Output the [x, y] coordinate of the center of the cell containing the given text.  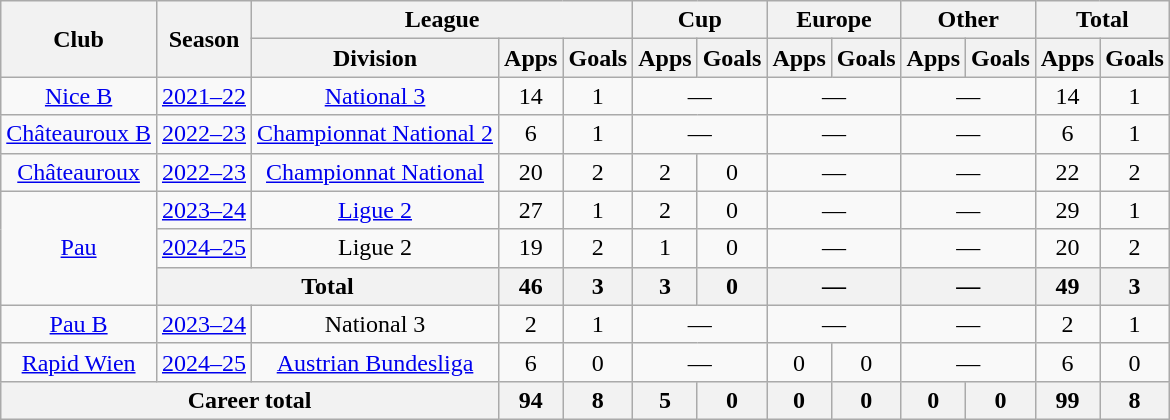
19 [531, 248]
Pau B [79, 324]
Pau [79, 248]
94 [531, 400]
22 [1067, 172]
5 [665, 400]
29 [1067, 210]
Club [79, 39]
League [442, 20]
Rapid Wien [79, 362]
Season [204, 39]
Championnat National [376, 172]
Nice B [79, 96]
Austrian Bundesliga [376, 362]
Championnat National 2 [376, 134]
99 [1067, 400]
2021–22 [204, 96]
Other [968, 20]
Europe [834, 20]
Châteauroux [79, 172]
Division [376, 58]
49 [1067, 286]
46 [531, 286]
Châteauroux B [79, 134]
Career total [250, 400]
27 [531, 210]
Cup [700, 20]
